Output the (X, Y) coordinate of the center of the cell containing the given text.  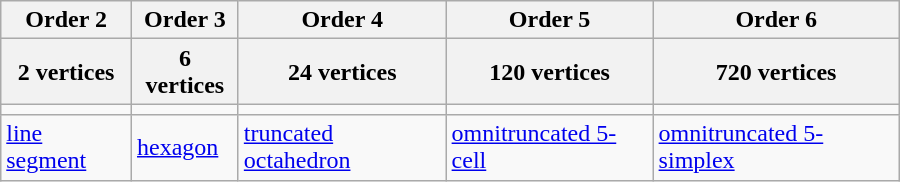
Order 3 (184, 20)
120 vertices (550, 72)
truncated octahedron (342, 148)
line segment (66, 148)
omnitruncated 5-simplex (776, 148)
omnitruncated 5-cell (550, 148)
hexagon (184, 148)
Order 6 (776, 20)
2 vertices (66, 72)
Order 4 (342, 20)
Order 5 (550, 20)
Order 2 (66, 20)
6 vertices (184, 72)
24 vertices (342, 72)
720 vertices (776, 72)
